For the text-containing cell, return its midpoint in [x, y] coordinate format. 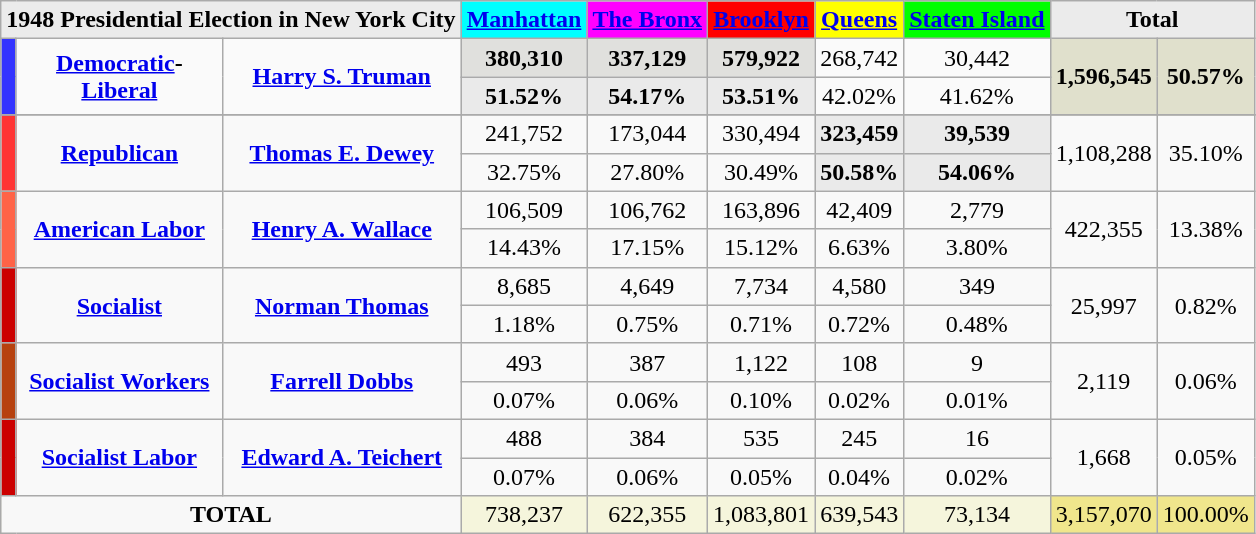
0.04% [860, 477]
Total [1152, 20]
Norman Thomas [342, 305]
Harry S. Truman [342, 77]
323,459 [860, 134]
25,997 [1104, 305]
100.00% [1206, 515]
13.38% [1206, 229]
Edward A. Teichert [342, 457]
Manhattan [524, 20]
106,762 [648, 210]
54.06% [977, 172]
0.75% [648, 324]
245 [860, 438]
8,685 [524, 286]
Democratic-Liberal [119, 77]
387 [648, 362]
Socialist Labor [119, 457]
Socialist [119, 305]
15.12% [762, 248]
1,596,545 [1104, 77]
73,134 [977, 515]
579,922 [762, 58]
337,129 [648, 58]
173,044 [648, 134]
14.43% [524, 248]
2,119 [1104, 381]
349 [977, 286]
622,355 [648, 515]
42,409 [860, 210]
0.82% [1206, 305]
Brooklyn [762, 20]
Staten Island [977, 20]
4,649 [648, 286]
53.51% [762, 96]
108 [860, 362]
1.18% [524, 324]
106,509 [524, 210]
50.58% [860, 172]
54.17% [648, 96]
1,668 [1104, 457]
32.75% [524, 172]
Queens [860, 20]
7,734 [762, 286]
42.02% [860, 96]
3,157,070 [1104, 515]
30,442 [977, 58]
35.10% [1206, 153]
3.80% [977, 248]
639,543 [860, 515]
Henry A. Wallace [342, 229]
American Labor [119, 229]
50.57% [1206, 77]
535 [762, 438]
384 [648, 438]
The Bronx [648, 20]
51.52% [524, 96]
738,237 [524, 515]
330,494 [762, 134]
2,779 [977, 210]
0.48% [977, 324]
17.15% [648, 248]
0.71% [762, 324]
422,355 [1104, 229]
1,108,288 [1104, 153]
30.49% [762, 172]
0.72% [860, 324]
493 [524, 362]
1,122 [762, 362]
0.01% [977, 400]
4,580 [860, 286]
1948 Presidential Election in New York City [231, 20]
Republican [119, 153]
9 [977, 362]
Farrell Dobbs [342, 381]
41.62% [977, 96]
Socialist Workers [119, 381]
268,742 [860, 58]
TOTAL [231, 515]
163,896 [762, 210]
27.80% [648, 172]
39,539 [977, 134]
Thomas E. Dewey [342, 153]
1,083,801 [762, 515]
16 [977, 438]
241,752 [524, 134]
380,310 [524, 58]
488 [524, 438]
6.63% [860, 248]
0.10% [762, 400]
